Detect which cell encompasses the target text, then output its (x, y) center coordinate. 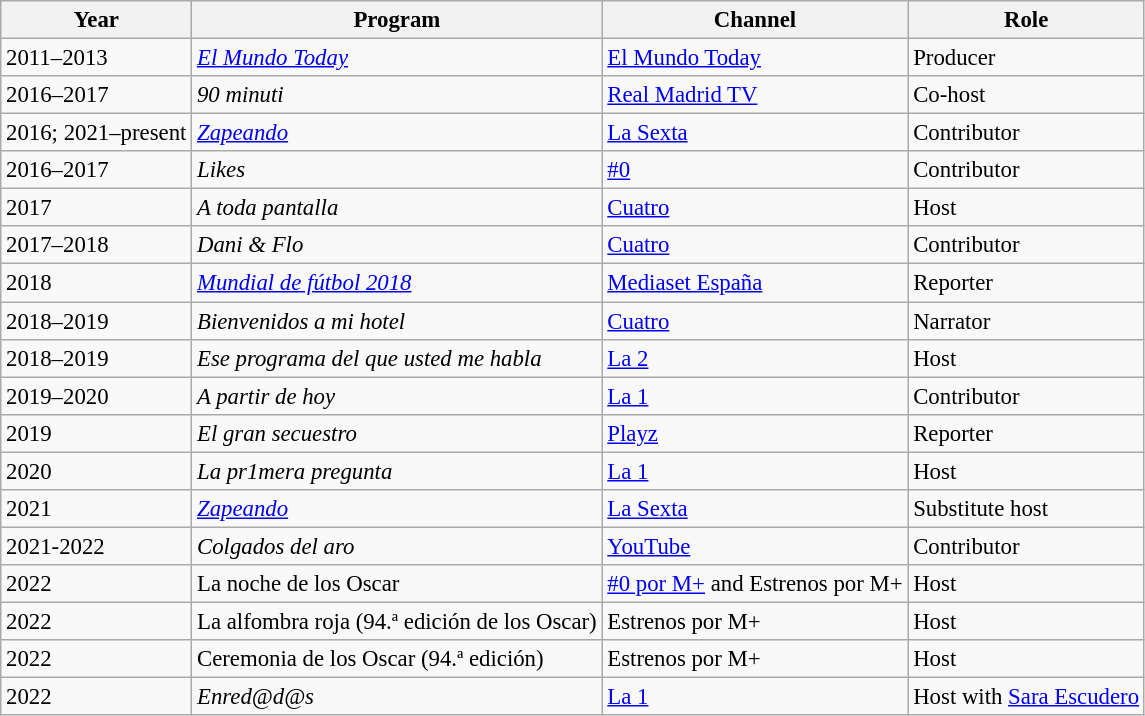
El gran secuestro (397, 433)
La noche de los Oscar (397, 584)
2021-2022 (96, 546)
2019–2020 (96, 396)
2019 (96, 433)
90 minuti (397, 95)
2021 (96, 509)
2016; 2021–present (96, 133)
Colgados del aro (397, 546)
Program (397, 20)
2020 (96, 471)
Channel (755, 20)
YouTube (755, 546)
2017 (96, 208)
2017–2018 (96, 245)
A toda pantalla (397, 208)
A partir de hoy (397, 396)
Enred@d@s (397, 697)
Dani & Flo (397, 245)
Year (96, 20)
Bienvenidos a mi hotel (397, 321)
Role (1026, 20)
Host with Sara Escudero (1026, 697)
Substitute host (1026, 509)
Producer (1026, 58)
La 2 (755, 358)
#0 (755, 170)
Co-host (1026, 95)
Real Madrid TV (755, 95)
Playz (755, 433)
La pr1mera pregunta (397, 471)
2018 (96, 283)
Ese programa del que usted me habla (397, 358)
Narrator (1026, 321)
#0 por M+ and Estrenos por M+ (755, 584)
Likes (397, 170)
2011–2013 (96, 58)
Ceremonia de los Oscar (94.ª edición) (397, 659)
Mediaset España (755, 283)
La alfombra roja (94.ª edición de los Oscar) (397, 621)
Mundial de fútbol 2018 (397, 283)
